From the cell containing the given text, extract its center point as (x, y) coordinate. 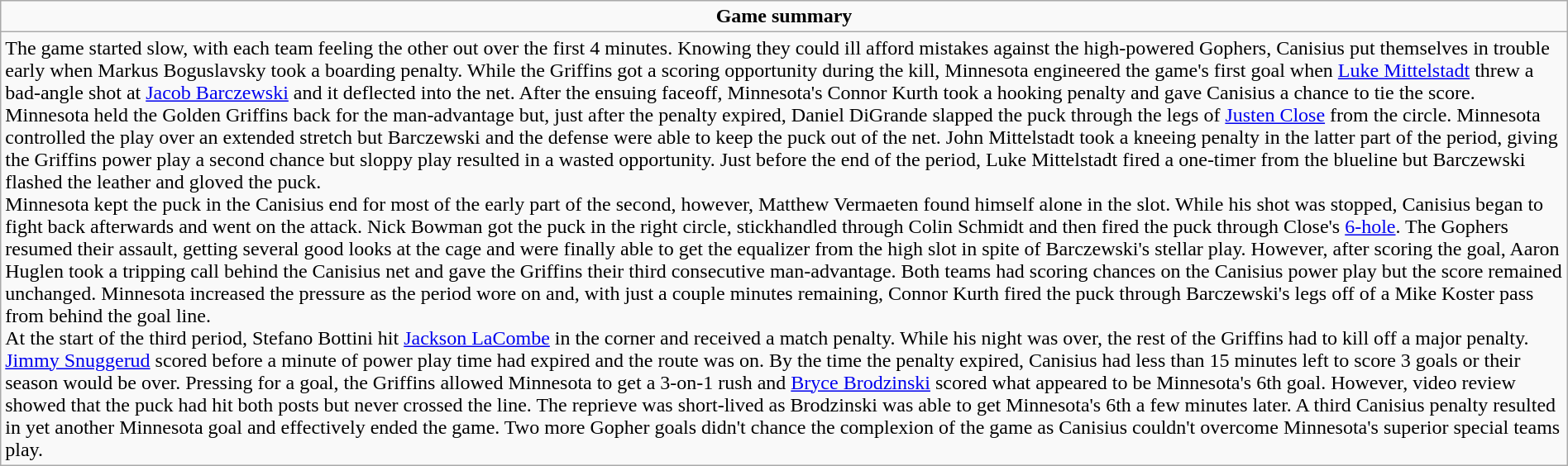
Game summary (784, 17)
